Search for the cell housing the specified text and yield its [X, Y] center coordinate. 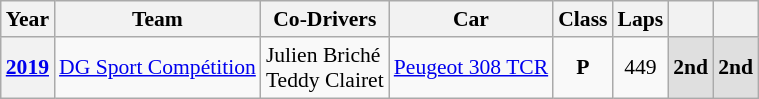
Class [582, 19]
Team [158, 19]
Julien Briché Teddy Clairet [325, 68]
Laps [641, 19]
P [582, 68]
Peugeot 308 TCR [471, 68]
Co-Drivers [325, 19]
2019 [28, 68]
Year [28, 19]
DG Sport Compétition [158, 68]
Car [471, 19]
449 [641, 68]
